From the cell containing the given text, extract its center point as [X, Y] coordinate. 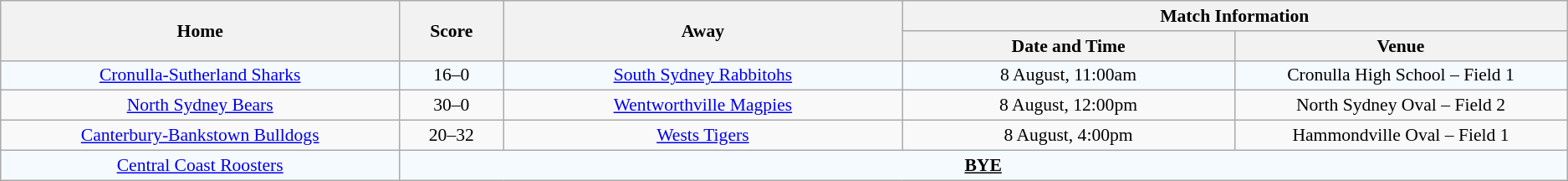
16–0 [452, 75]
Away [702, 30]
Central Coast Roosters [201, 165]
North Sydney Bears [201, 106]
Wests Tigers [702, 136]
30–0 [452, 106]
North Sydney Oval – Field 2 [1400, 106]
Hammondville Oval – Field 1 [1400, 136]
South Sydney Rabbitohs [702, 75]
20–32 [452, 136]
8 August, 4:00pm [1069, 136]
Wentworthville Magpies [702, 106]
8 August, 11:00am [1069, 75]
Cronulla High School – Field 1 [1400, 75]
8 August, 12:00pm [1069, 106]
Venue [1400, 46]
Home [201, 30]
Match Information [1234, 16]
Date and Time [1069, 46]
Score [452, 30]
BYE [983, 165]
Canterbury-Bankstown Bulldogs [201, 136]
Cronulla-Sutherland Sharks [201, 75]
